From the cell containing the given text, extract its center point as (x, y) coordinate. 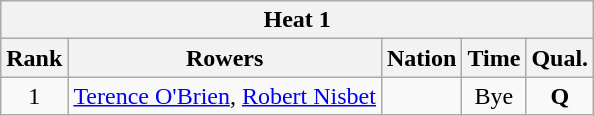
Time (494, 58)
Rank (34, 58)
Heat 1 (298, 20)
Q (560, 96)
Nation (421, 58)
Terence O'Brien, Robert Nisbet (225, 96)
Qual. (560, 58)
Rowers (225, 58)
Bye (494, 96)
1 (34, 96)
